Locate the cell with the specified text and output its (x, y) center coordinate. 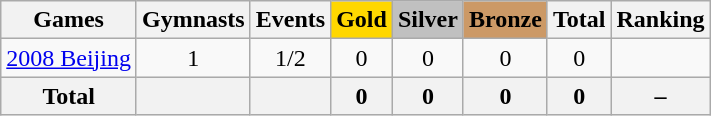
Events (290, 20)
Gold (362, 20)
Ranking (660, 20)
Silver (428, 20)
Gymnasts (193, 20)
Bronze (505, 20)
– (660, 96)
1/2 (290, 58)
2008 Beijing (69, 58)
1 (193, 58)
Games (69, 20)
